Return the (x, y) coordinate for the center point of the cell that contains the specified text.  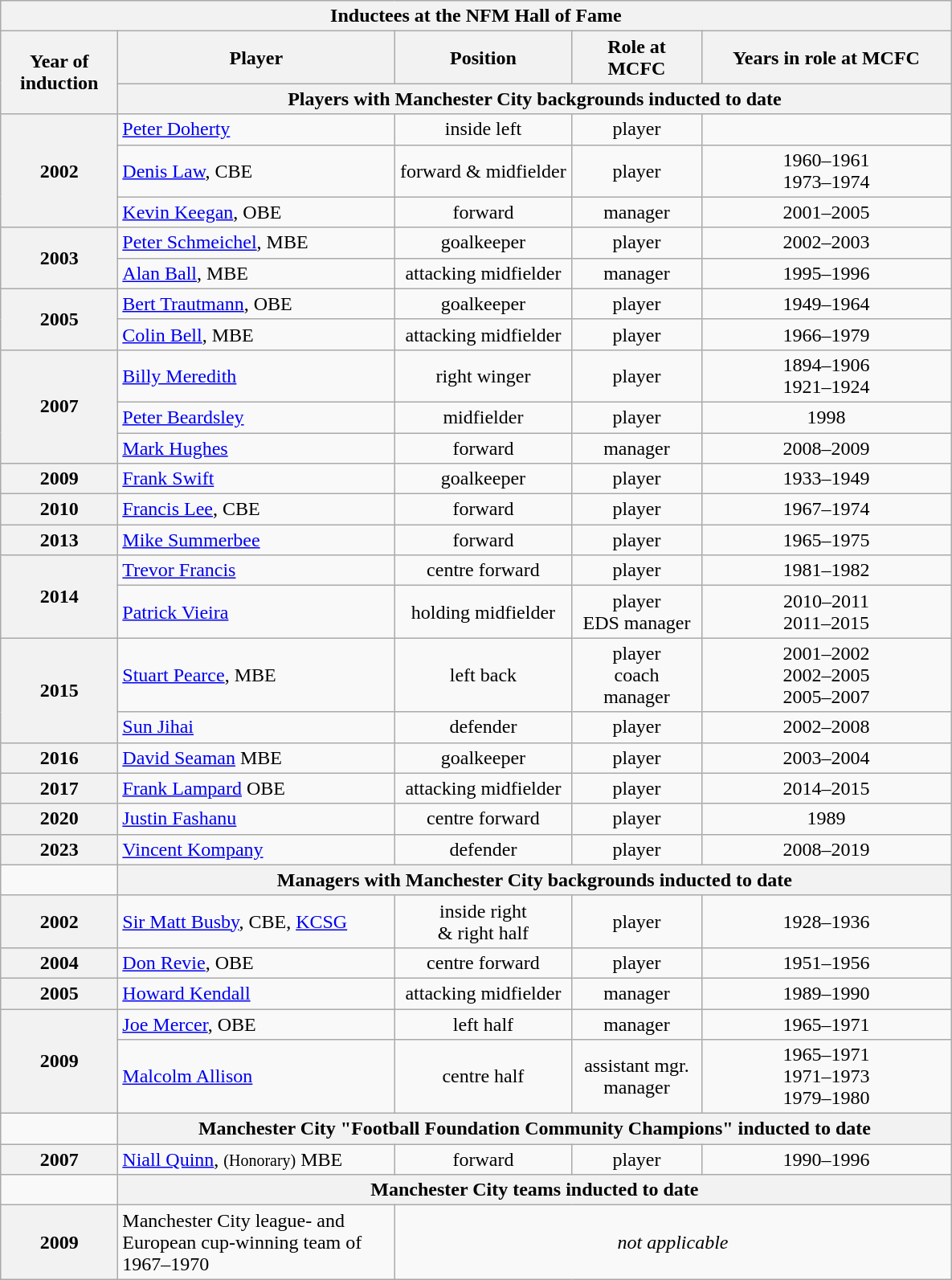
Peter Schmeichel, MBE (256, 243)
Sun Jihai (256, 727)
Joe Mercer, OBE (256, 1024)
Sir Matt Busby, CBE, KCSG (256, 921)
2010–2011 2011–2015 (826, 612)
2020 (59, 819)
2001–2002 2002–2005 2005–2007 (826, 675)
Don Revie, OBE (256, 963)
Kevin Keegan, OBE (256, 212)
2001–2005 (826, 212)
2002–2008 (826, 727)
Vincent Kompany (256, 849)
Bert Trautmann, OBE (256, 304)
Player (256, 58)
1989–1990 (826, 993)
player coach manager (636, 675)
player EDS manager (636, 612)
Frank Lampard OBE (256, 788)
Years in role at MCFC (826, 58)
midfielder (484, 417)
2013 (59, 540)
Manchester City teams inducted to date (535, 1190)
Role at MCFC (636, 58)
2014 (59, 596)
Justin Fashanu (256, 819)
Niall Quinn, (Honorary) MBE (256, 1159)
2015 (59, 690)
Players with Manchester City backgrounds inducted to date (535, 99)
right winger (484, 376)
1995–1996 (826, 273)
2014–2015 (826, 788)
Inductees at the NFM Hall of Fame (476, 16)
Billy Meredith (256, 376)
assistant mgr. manager (636, 1077)
Manchester City league- and European cup-winning team of 1967–1970 (256, 1242)
Alan Ball, MBE (256, 273)
Colin Bell, MBE (256, 334)
2010 (59, 509)
Managers with Manchester City backgrounds inducted to date (535, 880)
Denis Law, CBE (256, 170)
inside right & right half (484, 921)
left half (484, 1024)
1933–1949 (826, 479)
Mark Hughes (256, 448)
Malcolm Allison (256, 1077)
Trevor Francis (256, 570)
2004 (59, 963)
2002–2003 (826, 243)
1949–1964 (826, 304)
Patrick Vieira (256, 612)
1981–1982 (826, 570)
1965–1971 1971–19731979–1980 (826, 1077)
1951–1956 (826, 963)
1965–1975 (826, 540)
1990–1996 (826, 1159)
2017 (59, 788)
Stuart Pearce, MBE (256, 675)
1966–1979 (826, 334)
1998 (826, 417)
2016 (59, 758)
Howard Kendall (256, 993)
Frank Swift (256, 479)
Position (484, 58)
holding midfielder (484, 612)
Peter Beardsley (256, 417)
Mike Summerbee (256, 540)
2008–2019 (826, 849)
Manchester City "Football Foundation Community Champions" inducted to date (535, 1129)
inside left (484, 129)
Peter Doherty (256, 129)
left back (484, 675)
1960–19611973–1974 (826, 170)
2008–2009 (826, 448)
1965–1971 (826, 1024)
Year of induction (59, 72)
centre half (484, 1077)
Francis Lee, CBE (256, 509)
David Seaman MBE (256, 758)
2023 (59, 849)
1928–1936 (826, 921)
1894–19061921–1924 (826, 376)
1989 (826, 819)
not applicable (673, 1242)
2003 (59, 258)
forward & midfielder (484, 170)
1967–1974 (826, 509)
2003–2004 (826, 758)
